Determine the (x, y) coordinate at the center of the cell enclosing the given text.  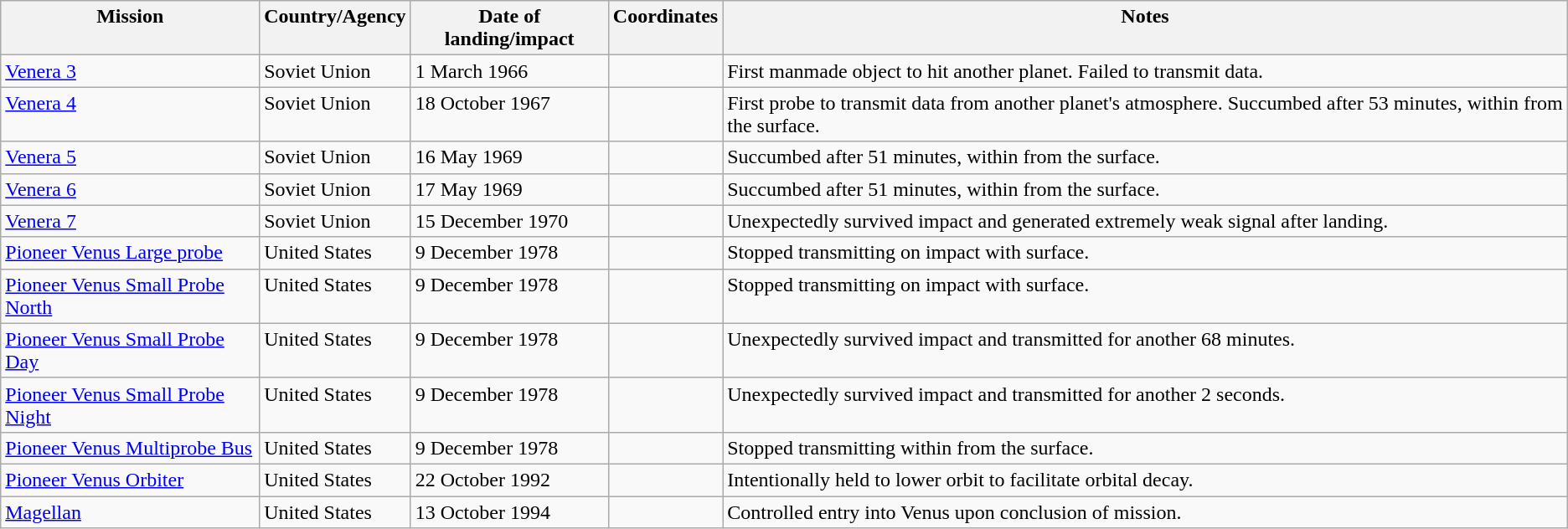
16 May 1969 (509, 157)
Venera 5 (131, 157)
15 December 1970 (509, 221)
Venera 7 (131, 221)
Venera 3 (131, 71)
Intentionally held to lower orbit to facilitate orbital decay. (1146, 480)
Magellan (131, 511)
Country/Agency (335, 28)
Pioneer Venus Small Probe Day (131, 350)
First probe to transmit data from another planet's atmosphere. Succumbed after 53 minutes, within from the surface. (1146, 114)
Unexpectedly survived impact and generated extremely weak signal after landing. (1146, 221)
17 May 1969 (509, 189)
Mission (131, 28)
13 October 1994 (509, 511)
Unexpectedly survived impact and transmitted for another 68 minutes. (1146, 350)
Pioneer Venus Large probe (131, 253)
Coordinates (665, 28)
Unexpectedly survived impact and transmitted for another 2 seconds. (1146, 405)
Controlled entry into Venus upon conclusion of mission. (1146, 511)
22 October 1992 (509, 480)
Notes (1146, 28)
Pioneer Venus Orbiter (131, 480)
Pioneer Venus Multiprobe Bus (131, 448)
Date of landing/impact (509, 28)
Pioneer Venus Small Probe North (131, 296)
Stopped transmitting within from the surface. (1146, 448)
First manmade object to hit another planet. Failed to transmit data. (1146, 71)
18 October 1967 (509, 114)
Pioneer Venus Small Probe Night (131, 405)
Venera 6 (131, 189)
1 March 1966 (509, 71)
Venera 4 (131, 114)
